Determine the [X, Y] coordinate at the center of the cell enclosing the given text.  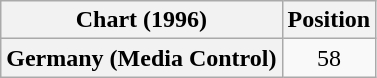
Chart (1996) [142, 20]
58 [329, 58]
Position [329, 20]
Germany (Media Control) [142, 58]
